Capture the cell that displays the provided text and extract its (X, Y) central coordinate. 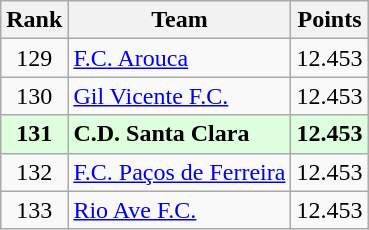
Points (330, 20)
C.D. Santa Clara (180, 134)
F.C. Paços de Ferreira (180, 172)
131 (34, 134)
Gil Vicente F.C. (180, 96)
133 (34, 210)
Rio Ave F.C. (180, 210)
130 (34, 96)
129 (34, 58)
132 (34, 172)
Team (180, 20)
F.C. Arouca (180, 58)
Rank (34, 20)
